Provide the (X, Y) coordinate of the cell's center where the given text is located.  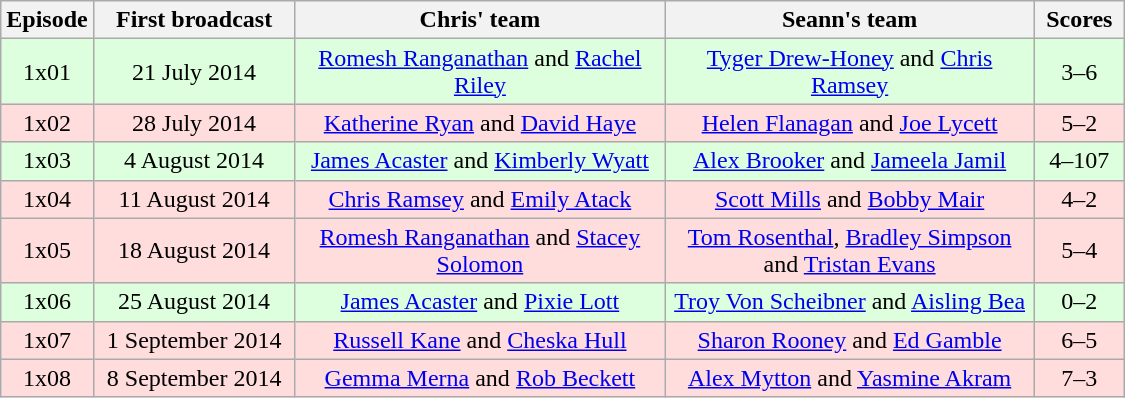
Romesh Ranganathan and Rachel Riley (480, 72)
3–6 (1079, 72)
Chris' team (480, 20)
1x06 (47, 302)
21 July 2014 (194, 72)
5–2 (1079, 123)
Gemma Merna and Rob Beckett (480, 378)
Troy Von Scheibner and Aisling Bea (850, 302)
Seann's team (850, 20)
6–5 (1079, 340)
0–2 (1079, 302)
1x05 (47, 250)
Romesh Ranganathan and Stacey Solomon (480, 250)
Chris Ramsey and Emily Atack (480, 199)
Katherine Ryan and David Haye (480, 123)
Russell Kane and Cheska Hull (480, 340)
4 August 2014 (194, 161)
25 August 2014 (194, 302)
4–107 (1079, 161)
Scores (1079, 20)
Tom Rosenthal, Bradley Simpson and Tristan Evans (850, 250)
1x01 (47, 72)
Alex Mytton and Yasmine Akram (850, 378)
Tyger Drew-Honey and Chris Ramsey (850, 72)
1x08 (47, 378)
5–4 (1079, 250)
1x04 (47, 199)
1 September 2014 (194, 340)
Scott Mills and Bobby Mair (850, 199)
1x07 (47, 340)
8 September 2014 (194, 378)
Alex Brooker and Jameela Jamil (850, 161)
1x02 (47, 123)
Sharon Rooney and Ed Gamble (850, 340)
28 July 2014 (194, 123)
First broadcast (194, 20)
4–2 (1079, 199)
1x03 (47, 161)
Helen Flanagan and Joe Lycett (850, 123)
11 August 2014 (194, 199)
James Acaster and Kimberly Wyatt (480, 161)
7–3 (1079, 378)
18 August 2014 (194, 250)
Episode (47, 20)
James Acaster and Pixie Lott (480, 302)
